Identify which cell holds the provided text, then report its [X, Y] central coordinate. 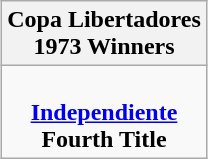
Copa Libertadores1973 Winners [104, 34]
IndependienteFourth Title [104, 112]
